Pinpoint the cell where the given text exists, returning its [X, Y] midpoint coordinate. 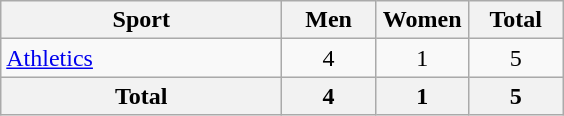
Sport [142, 20]
Women [422, 20]
Athletics [142, 58]
Men [329, 20]
